Provide the (x, y) coordinate of the cell's center where the given text is located.  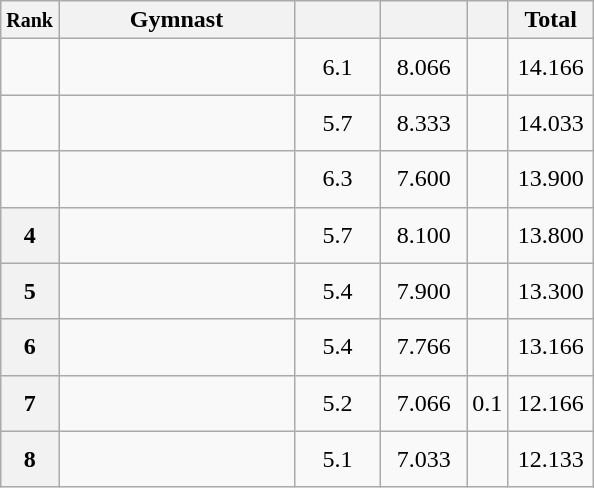
7.600 (424, 179)
13.300 (551, 291)
7.900 (424, 291)
Total (551, 20)
4 (30, 235)
7.766 (424, 347)
8.066 (424, 67)
5.2 (338, 403)
13.800 (551, 235)
8 (30, 459)
7.033 (424, 459)
8.333 (424, 123)
12.133 (551, 459)
12.166 (551, 403)
7.066 (424, 403)
8.100 (424, 235)
13.166 (551, 347)
7 (30, 403)
5.1 (338, 459)
0.1 (488, 403)
14.033 (551, 123)
6 (30, 347)
13.900 (551, 179)
14.166 (551, 67)
Gymnast (176, 20)
5 (30, 291)
6.3 (338, 179)
6.1 (338, 67)
Rank (30, 20)
